From the cell containing the given text, extract its center point as [x, y] coordinate. 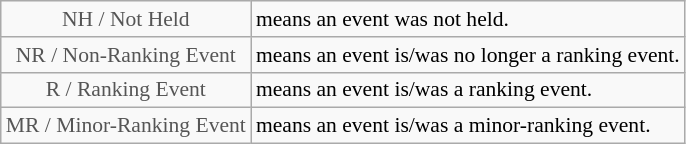
means an event is/was no longer a ranking event. [468, 55]
NR / Non-Ranking Event [126, 55]
MR / Minor-Ranking Event [126, 126]
means an event is/was a minor-ranking event. [468, 126]
NH / Not Held [126, 19]
means an event was not held. [468, 19]
R / Ranking Event [126, 90]
means an event is/was a ranking event. [468, 90]
